Locate the cell with the specified text and output its (X, Y) center coordinate. 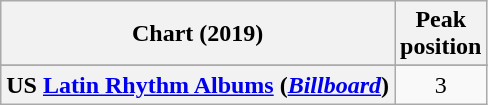
US Latin Rhythm Albums (Billboard) (198, 85)
Chart (2019) (198, 34)
3 (441, 85)
Peakposition (441, 34)
